Output the (X, Y) coordinate of the center of the cell containing the given text.  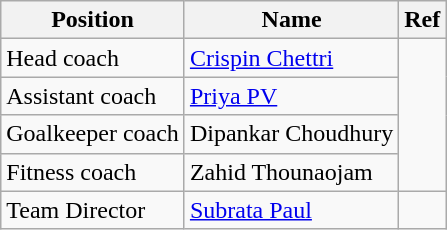
Priya PV (291, 96)
Ref (422, 20)
Position (93, 20)
Name (291, 20)
Zahid Thounaojam (291, 172)
Goalkeeper coach (93, 134)
Assistant coach (93, 96)
Subrata Paul (291, 210)
Team Director (93, 210)
Fitness coach (93, 172)
Dipankar Choudhury (291, 134)
Crispin Chettri (291, 58)
Head coach (93, 58)
